Locate the cell with the specified text and output its [x, y] center coordinate. 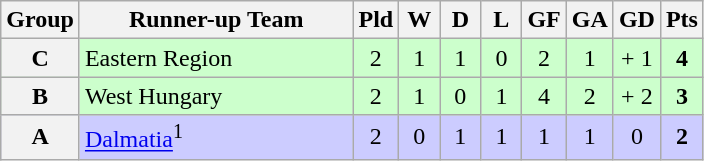
+ 2 [636, 96]
Dalmatia1 [216, 138]
B [40, 96]
+ 1 [636, 58]
Runner-up Team [216, 20]
GD [636, 20]
3 [682, 96]
Eastern Region [216, 58]
Group [40, 20]
A [40, 138]
D [460, 20]
GF [544, 20]
GA [590, 20]
C [40, 58]
W [420, 20]
Pts [682, 20]
West Hungary [216, 96]
L [502, 20]
Pld [376, 20]
